Provide the (x, y) coordinate of the cell's center where the given text is located.  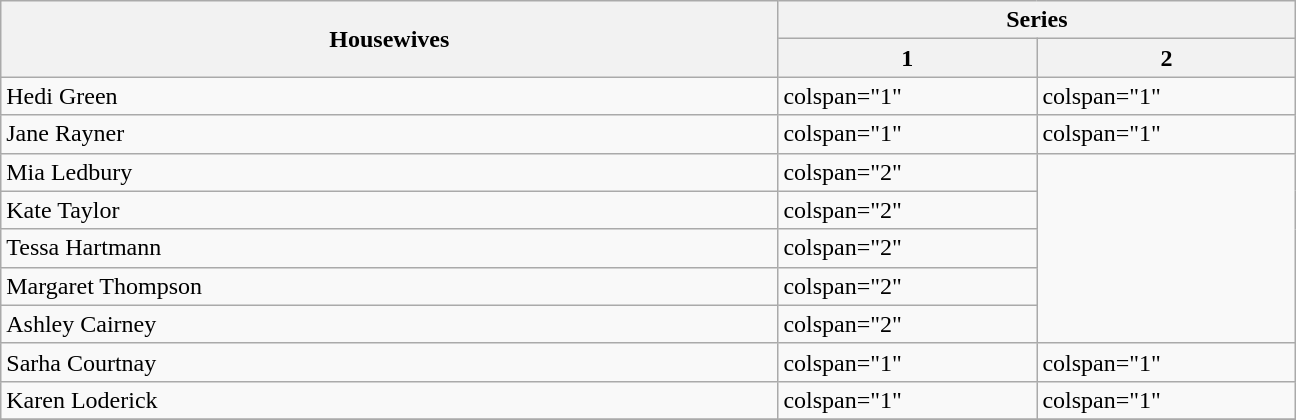
Mia Ledbury (390, 172)
Hedi Green (390, 96)
Tessa Hartmann (390, 248)
Sarha Courtnay (390, 362)
1 (908, 58)
2 (1166, 58)
Kate Taylor (390, 210)
Ashley Cairney (390, 324)
Margaret Thompson (390, 286)
Housewives (390, 39)
Series (1037, 20)
Karen Loderick (390, 400)
Jane Rayner (390, 134)
